Determine the (x, y) coordinate at the center of the cell enclosing the given text.  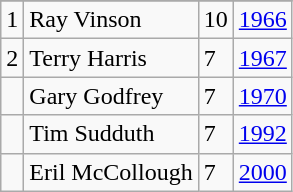
1970 (262, 96)
2 (12, 58)
Tim Sudduth (111, 134)
1 (12, 20)
2000 (262, 172)
1966 (262, 20)
10 (216, 20)
Ray Vinson (111, 20)
Gary Godfrey (111, 96)
Eril McCollough (111, 172)
1992 (262, 134)
Terry Harris (111, 58)
1967 (262, 58)
